Detect which cell encompasses the target text, then output its [x, y] center coordinate. 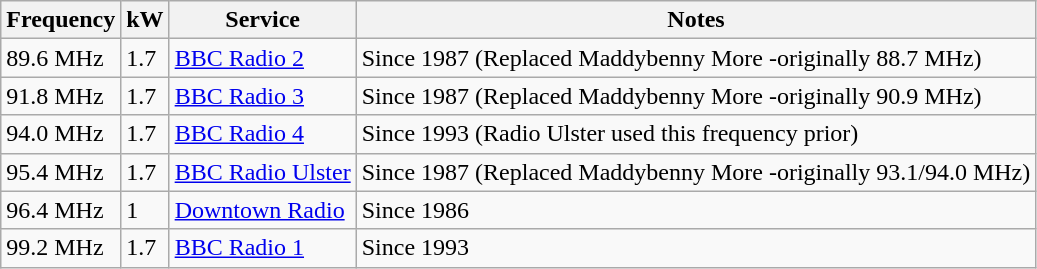
1 [145, 210]
Since 1993 [696, 248]
Downtown Radio [262, 210]
Since 1987 (Replaced Maddybenny More -originally 88.7 MHz) [696, 58]
kW [145, 20]
Since 1986 [696, 210]
BBC Radio 3 [262, 96]
Since 1993 (Radio Ulster used this frequency prior) [696, 134]
95.4 MHz [61, 172]
BBC Radio 1 [262, 248]
89.6 MHz [61, 58]
BBC Radio Ulster [262, 172]
91.8 MHz [61, 96]
Since 1987 (Replaced Maddybenny More -originally 93.1/94.0 MHz) [696, 172]
Frequency [61, 20]
BBC Radio 4 [262, 134]
96.4 MHz [61, 210]
Since 1987 (Replaced Maddybenny More -originally 90.9 MHz) [696, 96]
Service [262, 20]
99.2 MHz [61, 248]
94.0 MHz [61, 134]
BBC Radio 2 [262, 58]
Notes [696, 20]
